Search for the cell housing the specified text and yield its [x, y] center coordinate. 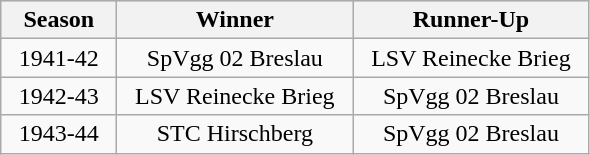
1942-43 [59, 96]
1943-44 [59, 134]
Season [59, 20]
Runner-Up [471, 20]
Winner [235, 20]
1941-42 [59, 58]
STC Hirschberg [235, 134]
